Detect which cell encompasses the target text, then output its (X, Y) center coordinate. 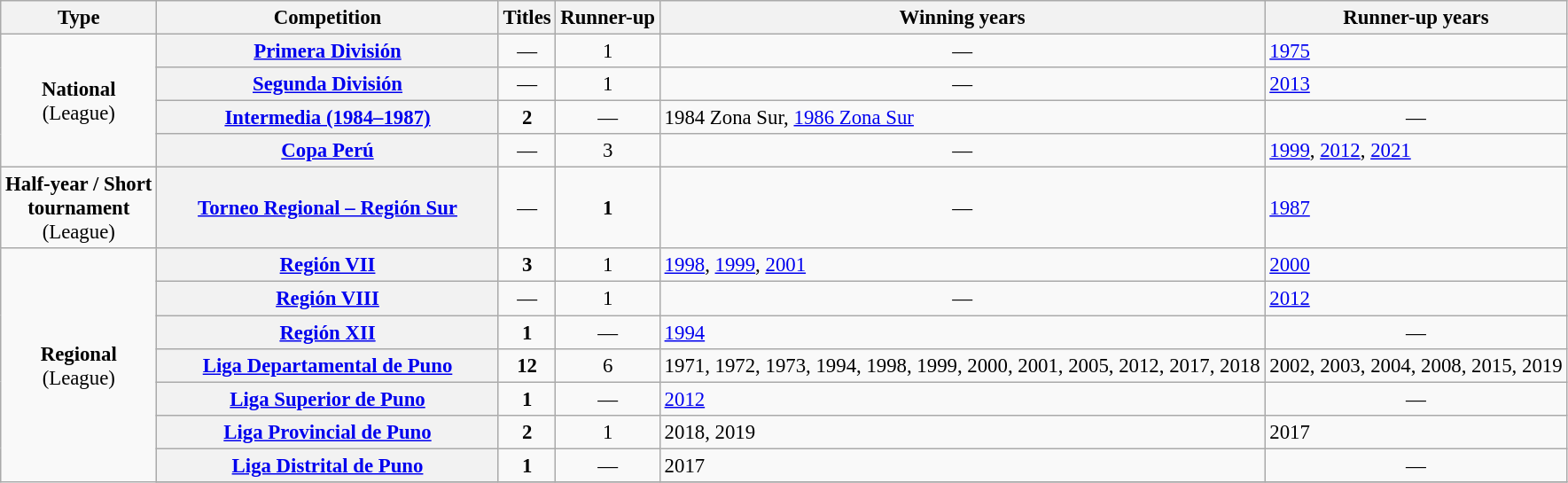
6 (608, 365)
1994 (963, 332)
Región VII (328, 265)
Región VIII (328, 299)
1984 Zona Sur, 1986 Zona Sur (963, 118)
1975 (1416, 51)
2000 (1416, 265)
Región XII (328, 332)
Regional(League) (79, 365)
Torneo Regional – Región Sur (328, 208)
Half-year / Shorttournament(League) (79, 208)
2002, 2003, 2004, 2008, 2015, 2019 (1416, 365)
Liga Departamental de Puno (328, 365)
2018, 2019 (963, 432)
Winning years (963, 18)
Liga Distrital de Puno (328, 465)
Titles (527, 18)
1999, 2012, 2021 (1416, 151)
1971, 1972, 1973, 1994, 1998, 1999, 2000, 2001, 2005, 2012, 2017, 2018 (963, 365)
Copa Perú (328, 151)
1998, 1999, 2001 (963, 265)
Primera División (328, 51)
1987 (1416, 208)
Type (79, 18)
Intermedia (1984–1987) (328, 118)
Liga Provincial de Puno (328, 432)
Competition (328, 18)
National(League) (79, 101)
Segunda División (328, 84)
Runner-up years (1416, 18)
Runner-up (608, 18)
12 (527, 365)
Liga Superior de Puno (328, 399)
2013 (1416, 84)
